Locate the cell with the specified text and output its [x, y] center coordinate. 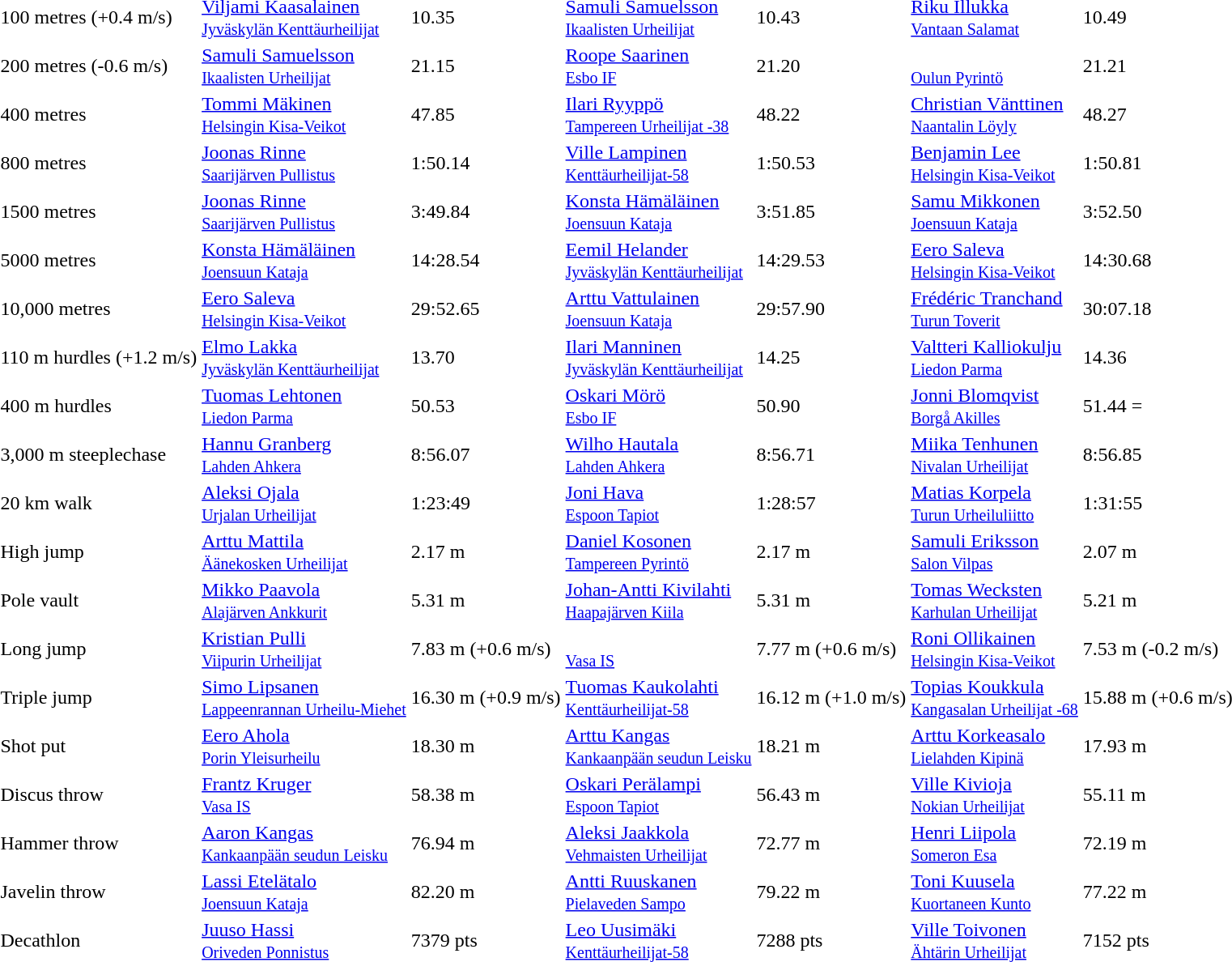
Ilari ManninenJyväskylän Kenttäurheilijat [659, 358]
Roni OllikainenHelsingin Kisa-Veikot [995, 649]
Samu MikkonenJoensuun Kataja [995, 212]
Lassi EtelätaloJoensuun Kataja [304, 892]
1:28:57 [831, 504]
82.20 m [486, 892]
14:29.53 [831, 261]
14.25 [831, 358]
Samuli SamuelssonIkaalisten Urheilijat [304, 66]
Ilari RyyppöTampereen Urheilijat -38 [659, 115]
Arttu KangasKankaanpään seudun Leisku [659, 747]
Aleksi OjalaUrjalan Urheilijat [304, 504]
Ville KiviojaNokian Urheilijat [995, 795]
18.30 m [486, 747]
Arttu MattilaÄänekosken Urheilijat [304, 552]
Tuomas LehtonenLiedon Parma [304, 407]
1:50.14 [486, 164]
Oskari PerälampiEspoon Tapiot [659, 795]
Wilho HautalaLahden Ahkera [659, 455]
29:57.90 [831, 309]
Kristian PulliViipurin Urheilijat [304, 649]
56.43 m [831, 795]
14:28.54 [486, 261]
8:56.71 [831, 455]
Valtteri KalliokuljuLiedon Parma [995, 358]
Arttu VattulainenJoensuun Kataja [659, 309]
Christian VänttinenNaantalin Löyly [995, 115]
48.22 [831, 115]
Eemil HelanderJyväskylän Kenttäurheilijat [659, 261]
Arttu KorkeasaloLielahden Kipinä [995, 747]
Matias KorpelaTurun Urheiluliitto [995, 504]
47.85 [486, 115]
Simo LipsanenLappeenrannan Urheilu-Miehet [304, 698]
7.83 m (+0.6 m/s) [486, 649]
Mikko PaavolaAlajärven Ankkurit [304, 601]
16.12 m (+1.0 m/s) [831, 698]
21.20 [831, 66]
Tomas WeckstenKarhulan Urheilijat [995, 601]
50.53 [486, 407]
Johan-Antti KivilahtiHaapajärven Kiila [659, 601]
Joni HavaEspoon Tapiot [659, 504]
76.94 m [486, 844]
Tommi MäkinenHelsingin Kisa-Veikot [304, 115]
29:52.65 [486, 309]
1:23:49 [486, 504]
Ville LampinenKenttäurheilijat-58 [659, 164]
79.22 m [831, 892]
Elmo LakkaJyväskylän Kenttäurheilijat [304, 358]
Aleksi JaakkolaVehmaisten Urheilijat [659, 844]
Vasa IS [659, 649]
Daniel KosonenTampereen Pyrintö [659, 552]
Roope SaarinenEsbo IF [659, 66]
8:56.07 [486, 455]
18.21 m [831, 747]
3:51.85 [831, 212]
Aaron KangasKankaanpään seudun Leisku [304, 844]
Oskari MöröEsbo IF [659, 407]
Topias KoukkulaKangasalan Urheilijat -68 [995, 698]
Tuomas KaukolahtiKenttäurheilijat-58 [659, 698]
Miika TenhunenNivalan Urheilijat [995, 455]
Antti RuuskanenPielaveden Sampo [659, 892]
21.15 [486, 66]
13.70 [486, 358]
Benjamin LeeHelsingin Kisa-Veikot [995, 164]
Frantz KrugerVasa IS [304, 795]
Henri LiipolaSomeron Esa [995, 844]
1:50.53 [831, 164]
Jonni BlomqvistBorgå Akilles [995, 407]
Eero AholaPorin Yleisurheilu [304, 747]
Oulun Pyrintö [995, 66]
Samuli ErikssonSalon Vilpas [995, 552]
Hannu GranbergLahden Ahkera [304, 455]
72.77 m [831, 844]
7.77 m (+0.6 m/s) [831, 649]
Frédéric TranchandTurun Toverit [995, 309]
50.90 [831, 407]
Toni KuuselaKuortaneen Kunto [995, 892]
58.38 m [486, 795]
16.30 m (+0.9 m/s) [486, 698]
3:49.84 [486, 212]
